For the text-containing cell, return its midpoint in [X, Y] coordinate format. 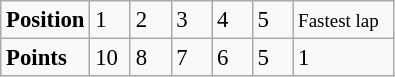
6 [232, 58]
Fastest lap [344, 20]
2 [150, 20]
7 [192, 58]
4 [232, 20]
Position [46, 20]
3 [192, 20]
8 [150, 58]
10 [110, 58]
Points [46, 58]
